Provide the [X, Y] coordinate of the cell's center where the given text is located.  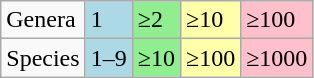
Genera [43, 20]
Species [43, 58]
1 [108, 20]
≥1000 [277, 58]
≥2 [156, 20]
1–9 [108, 58]
